Search for the cell housing the specified text and yield its [X, Y] center coordinate. 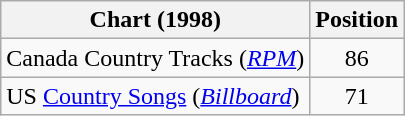
Canada Country Tracks (RPM) [156, 58]
Position [357, 20]
71 [357, 96]
Chart (1998) [156, 20]
86 [357, 58]
US Country Songs (Billboard) [156, 96]
